Return the [X, Y] coordinate for the center point of the cell that contains the specified text.  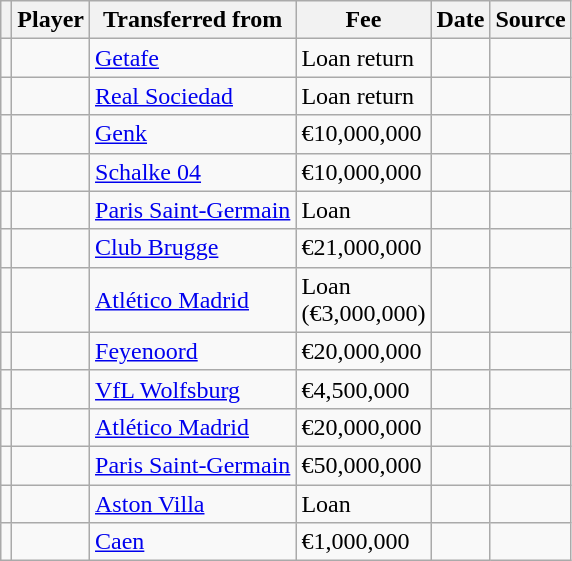
Source [530, 20]
Club Brugge [193, 248]
Schalke 04 [193, 172]
€4,500,000 [364, 389]
Transferred from [193, 20]
Date [460, 20]
Getafe [193, 58]
Caen [193, 542]
Fee [364, 20]
Real Sociedad [193, 96]
VfL Wolfsburg [193, 389]
Aston Villa [193, 503]
€50,000,000 [364, 465]
Genk [193, 134]
Loan (€3,000,000) [364, 300]
€1,000,000 [364, 542]
Player [51, 20]
€21,000,000 [364, 248]
Feyenoord [193, 351]
